Identify which cell holds the provided text, then report its [x, y] central coordinate. 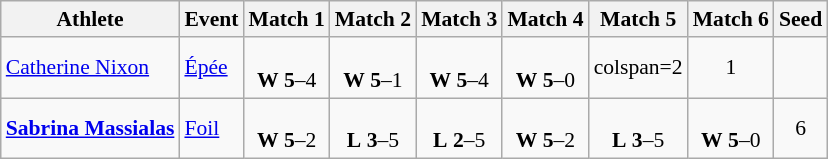
Event [211, 19]
colspan=2 [638, 68]
1 [731, 68]
Seed [800, 19]
L 2–5 [459, 128]
Match 3 [459, 19]
Match 2 [373, 19]
W 5–1 [373, 68]
Foil [211, 128]
Match 6 [731, 19]
6 [800, 128]
Match 5 [638, 19]
Catherine Nixon [90, 68]
Match 1 [287, 19]
Sabrina Massialas [90, 128]
Match 4 [545, 19]
Athlete [90, 19]
Épée [211, 68]
